Scan for the cell matching the given text and deliver its (X, Y) coordinate at center. 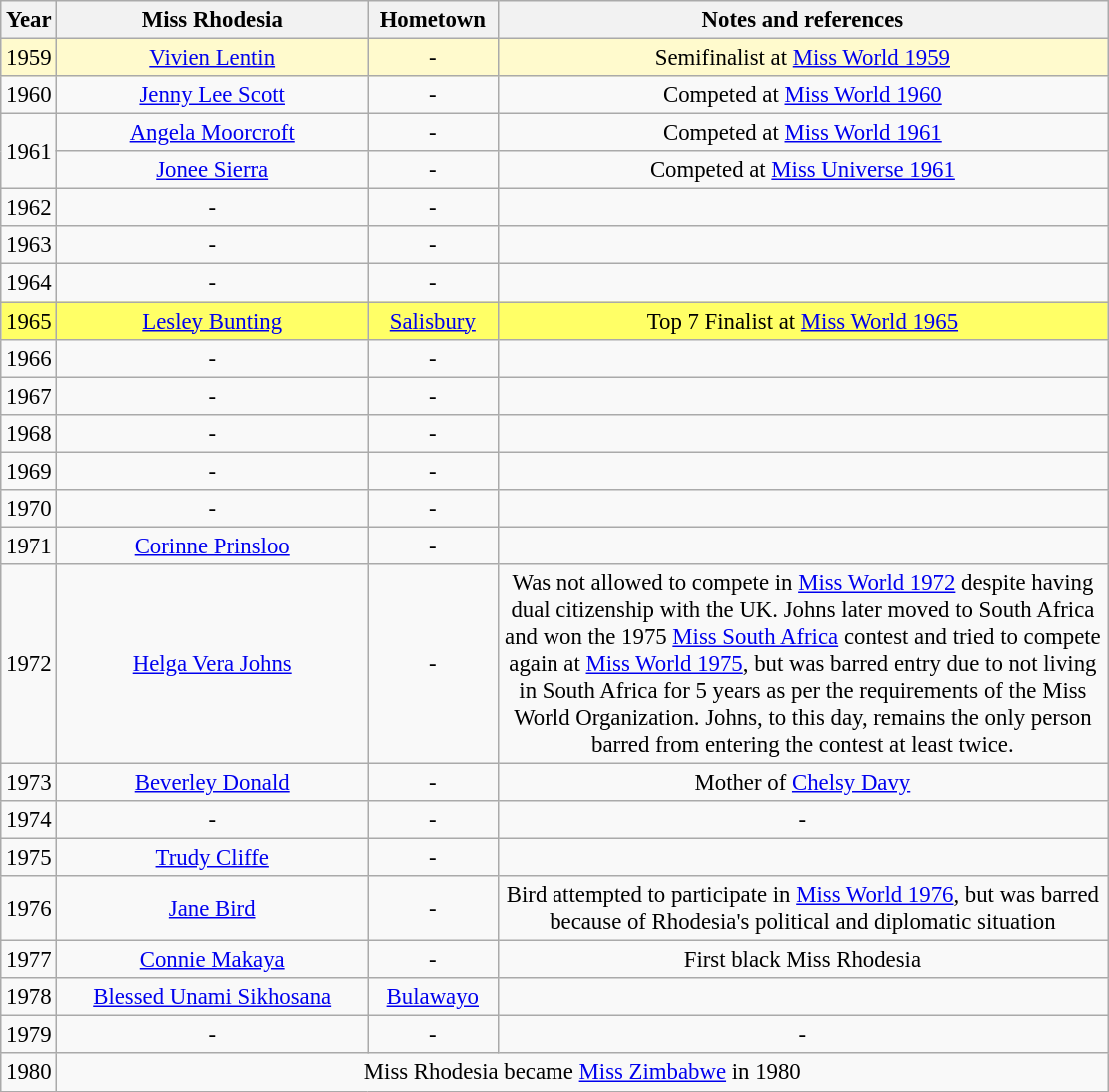
Helga Vera Johns (212, 664)
1961 (29, 152)
Jonee Sierra (212, 170)
Mother of Chelsy Davy (803, 782)
Competed at Miss Universe 1961 (803, 170)
Connie Makaya (212, 960)
Lesley Bunting (212, 321)
Competed at Miss World 1961 (803, 133)
1979 (29, 1035)
Semifinalist at Miss World 1959 (803, 58)
Competed at Miss World 1960 (803, 95)
1973 (29, 782)
1962 (29, 208)
1978 (29, 997)
1966 (29, 358)
1969 (29, 471)
Beverley Donald (212, 782)
Jane Bird (212, 909)
1963 (29, 245)
Year (29, 20)
Jenny Lee Scott (212, 95)
Blessed Unami Sikhosana (212, 997)
Miss Rhodesia became Miss Zimbabwe in 1980 (582, 1073)
Top 7 Finalist at Miss World 1965 (803, 321)
1964 (29, 283)
Hometown (434, 20)
Vivien Lentin (212, 58)
1967 (29, 396)
1965 (29, 321)
1972 (29, 664)
1975 (29, 858)
Notes and references (803, 20)
Miss Rhodesia (212, 20)
1960 (29, 95)
1971 (29, 546)
1977 (29, 960)
1974 (29, 820)
1980 (29, 1073)
1968 (29, 433)
Angela Moorcroft (212, 133)
Corinne Prinsloo (212, 546)
Bird attempted to participate in Miss World 1976, but was barred because of Rhodesia's political and diplomatic situation (803, 909)
Trudy Cliffe (212, 858)
Salisbury (434, 321)
1970 (29, 509)
1976 (29, 909)
Bulawayo (434, 997)
First black Miss Rhodesia (803, 960)
1959 (29, 58)
